From the cell containing the given text, extract its center point as (x, y) coordinate. 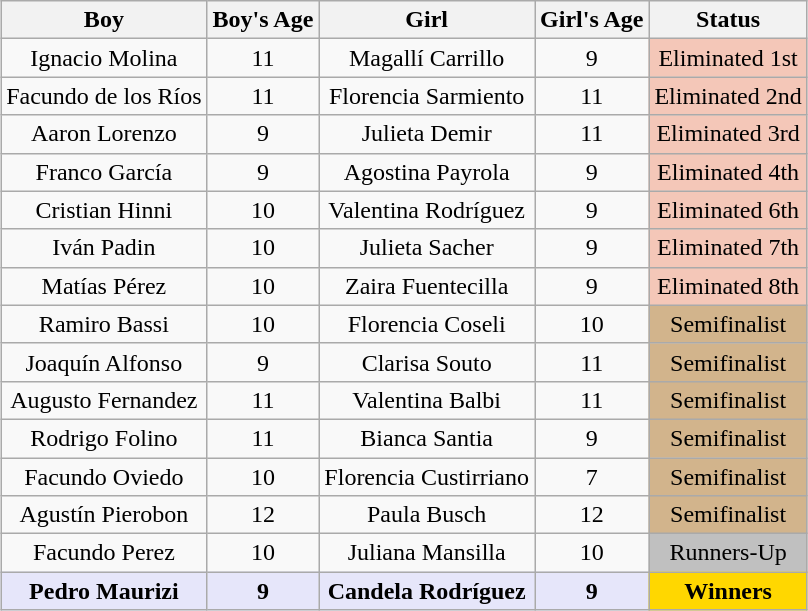
Eliminated 4th (728, 172)
Agustín Pierobon (104, 515)
Aaron Lorenzo (104, 134)
Augusto Fernandez (104, 400)
Facundo Perez (104, 553)
Florencia Sarmiento (427, 96)
Eliminated 7th (728, 248)
Joaquín Alfonso (104, 362)
Valentina Balbi (427, 400)
Girl (427, 20)
Florencia Coseli (427, 324)
Ramiro Bassi (104, 324)
Eliminated 3rd (728, 134)
Cristian Hinni (104, 210)
Boy's Age (263, 20)
Matías Pérez (104, 286)
Agostina Payrola (427, 172)
Iván Padin (104, 248)
Facundo de los Ríos (104, 96)
Candela Rodríguez (427, 591)
Pedro Maurizi (104, 591)
Eliminated 6th (728, 210)
Ignacio Molina (104, 58)
Zaira Fuentecilla (427, 286)
7 (592, 477)
Runners-Up (728, 553)
Julieta Demir (427, 134)
Juliana Mansilla (427, 553)
Bianca Santia (427, 438)
Eliminated 1st (728, 58)
Clarisa Souto (427, 362)
Rodrigo Folino (104, 438)
Winners (728, 591)
Paula Busch (427, 515)
Eliminated 8th (728, 286)
Eliminated 2nd (728, 96)
Status (728, 20)
Valentina Rodríguez (427, 210)
Magallí Carrillo (427, 58)
Franco García (104, 172)
Boy (104, 20)
Florencia Custirriano (427, 477)
Julieta Sacher (427, 248)
Facundo Oviedo (104, 477)
Girl's Age (592, 20)
